Determine the [x, y] coordinate at the center of the cell enclosing the given text.  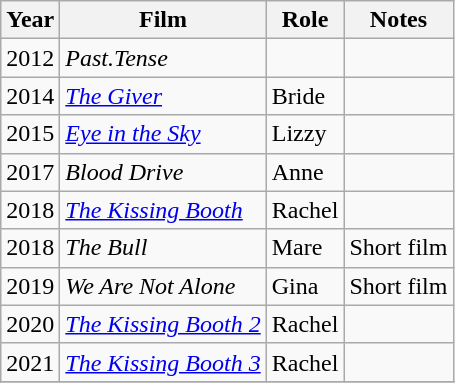
2021 [30, 362]
Eye in the Sky [163, 134]
2019 [30, 286]
The Giver [163, 96]
The Kissing Booth 3 [163, 362]
2014 [30, 96]
We Are Not Alone [163, 286]
Past.Tense [163, 58]
Year [30, 20]
The Bull [163, 248]
Role [305, 20]
Bride [305, 96]
Anne [305, 172]
The Kissing Booth [163, 210]
2020 [30, 324]
Film [163, 20]
2017 [30, 172]
Mare [305, 248]
The Kissing Booth 2 [163, 324]
Gina [305, 286]
2012 [30, 58]
Lizzy [305, 134]
Notes [398, 20]
Blood Drive [163, 172]
2015 [30, 134]
